Locate the cell with the specified text and output its (X, Y) center coordinate. 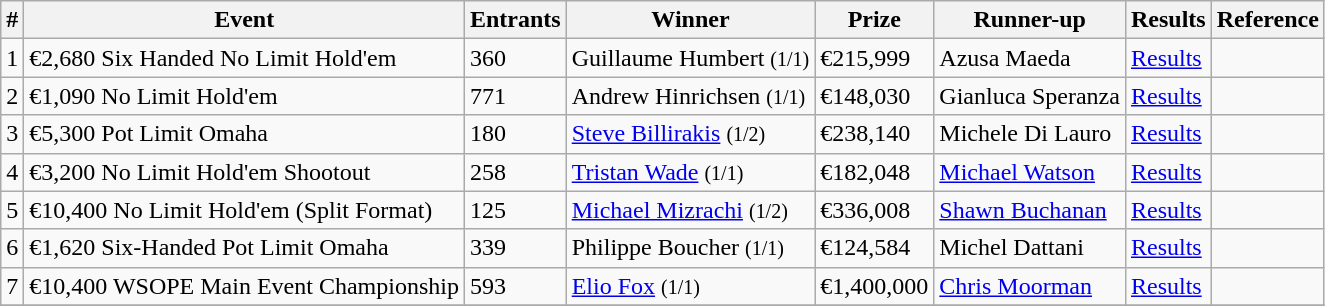
€3,200 No Limit Hold'em Shootout (244, 172)
Guillaume Humbert (1/1) (690, 58)
€238,140 (874, 134)
€1,620 Six-Handed Pot Limit Omaha (244, 248)
Steve Billirakis (1/2) (690, 134)
Runner-up (1030, 20)
€1,090 No Limit Hold'em (244, 96)
Winner (690, 20)
3 (12, 134)
Event (244, 20)
€5,300 Pot Limit Omaha (244, 134)
# (12, 20)
4 (12, 172)
180 (515, 134)
€182,048 (874, 172)
125 (515, 210)
2 (12, 96)
Andrew Hinrichsen (1/1) (690, 96)
339 (515, 248)
Reference (1268, 20)
Michel Dattani (1030, 248)
Tristan Wade (1/1) (690, 172)
Gianluca Speranza (1030, 96)
Shawn Buchanan (1030, 210)
Michael Mizrachi (1/2) (690, 210)
5 (12, 210)
Entrants (515, 20)
€10,400 No Limit Hold'em (Split Format) (244, 210)
Prize (874, 20)
Michael Watson (1030, 172)
258 (515, 172)
Michele Di Lauro (1030, 134)
Azusa Maeda (1030, 58)
593 (515, 286)
€124,584 (874, 248)
Chris Moorman (1030, 286)
7 (12, 286)
771 (515, 96)
1 (12, 58)
6 (12, 248)
€10,400 WSOPE Main Event Championship (244, 286)
Elio Fox (1/1) (690, 286)
€336,008 (874, 210)
€1,400,000 (874, 286)
€215,999 (874, 58)
€148,030 (874, 96)
360 (515, 58)
Philippe Boucher (1/1) (690, 248)
€2,680 Six Handed No Limit Hold'em (244, 58)
